From the cell containing the given text, extract its center point as [x, y] coordinate. 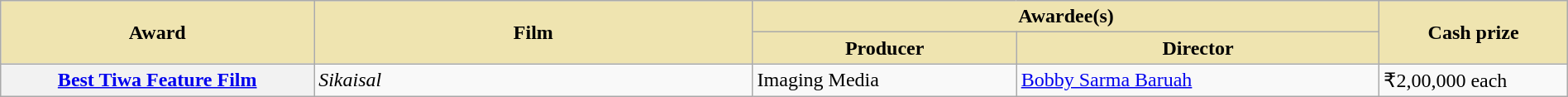
₹2,00,000 each [1474, 80]
Bobby Sarma Baruah [1198, 80]
Film [533, 32]
Producer [885, 48]
Sikaisal [533, 80]
Best Tiwa Feature Film [157, 80]
Imaging Media [885, 80]
Director [1198, 48]
Award [157, 32]
Cash prize [1474, 32]
Awardee(s) [1066, 17]
